Pinpoint the cell where the given text exists, returning its (X, Y) midpoint coordinate. 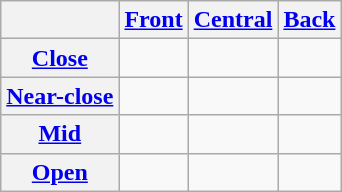
Front (154, 20)
Back (310, 20)
Open (60, 172)
Mid (60, 134)
Central (233, 20)
Near-close (60, 96)
Close (60, 58)
